Scan for the cell matching the given text and deliver its (X, Y) coordinate at center. 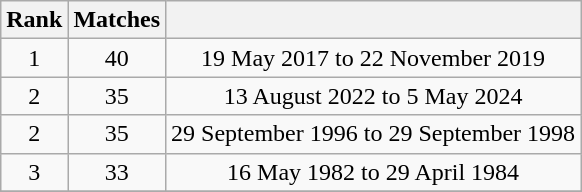
13 August 2022 to 5 May 2024 (374, 96)
33 (117, 172)
16 May 1982 to 29 April 1984 (374, 172)
19 May 2017 to 22 November 2019 (374, 58)
Matches (117, 20)
40 (117, 58)
1 (34, 58)
Rank (34, 20)
29 September 1996 to 29 September 1998 (374, 134)
3 (34, 172)
